Capture the cell that displays the provided text and extract its (x, y) central coordinate. 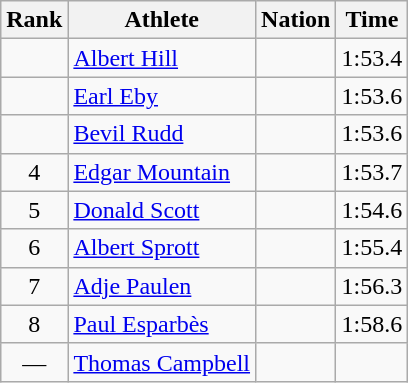
7 (34, 286)
Albert Hill (162, 58)
6 (34, 248)
1:55.4 (372, 248)
1:56.3 (372, 286)
8 (34, 324)
Edgar Mountain (162, 172)
Albert Sprott (162, 248)
Adje Paulen (162, 286)
Rank (34, 20)
Earl Eby (162, 96)
Athlete (162, 20)
1:54.6 (372, 210)
Nation (296, 20)
1:53.7 (372, 172)
Donald Scott (162, 210)
Bevil Rudd (162, 134)
Time (372, 20)
— (34, 362)
Thomas Campbell (162, 362)
4 (34, 172)
Paul Esparbès (162, 324)
1:58.6 (372, 324)
5 (34, 210)
1:53.4 (372, 58)
